Extract the (x, y) coordinate from the center of the cell holding the provided text.  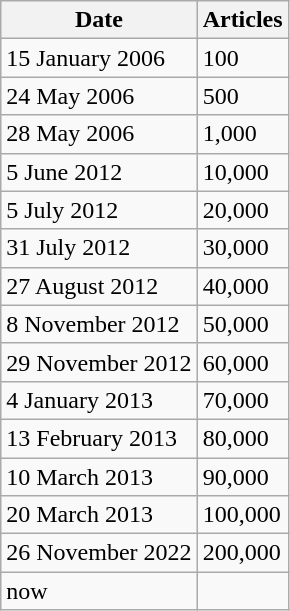
now (99, 591)
5 June 2012 (99, 172)
500 (242, 96)
40,000 (242, 286)
60,000 (242, 362)
20 March 2013 (99, 515)
Articles (242, 20)
10,000 (242, 172)
26 November 2022 (99, 553)
4 January 2013 (99, 400)
8 November 2012 (99, 324)
Date (99, 20)
70,000 (242, 400)
10 March 2013 (99, 477)
20,000 (242, 210)
29 November 2012 (99, 362)
30,000 (242, 248)
13 February 2013 (99, 438)
5 July 2012 (99, 210)
100 (242, 58)
90,000 (242, 477)
24 May 2006 (99, 96)
80,000 (242, 438)
15 January 2006 (99, 58)
50,000 (242, 324)
100,000 (242, 515)
200,000 (242, 553)
31 July 2012 (99, 248)
1,000 (242, 134)
27 August 2012 (99, 286)
28 May 2006 (99, 134)
